Return the (X, Y) coordinate for the center point of the cell that contains the specified text.  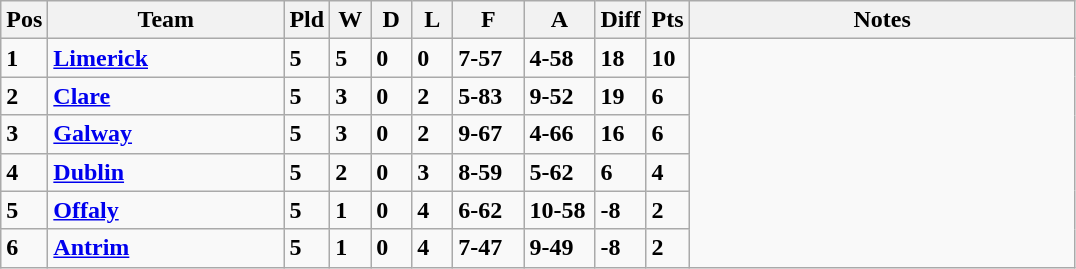
Clare (166, 96)
8-59 (488, 172)
Notes (882, 20)
Pos (24, 20)
F (488, 20)
4-58 (560, 58)
9-49 (560, 248)
18 (620, 58)
19 (620, 96)
L (432, 20)
Dublin (166, 172)
7-57 (488, 58)
9-67 (488, 134)
16 (620, 134)
Antrim (166, 248)
Team (166, 20)
7-47 (488, 248)
9-52 (560, 96)
W (350, 20)
Diff (620, 20)
Galway (166, 134)
Pld (307, 20)
10 (668, 58)
Pts (668, 20)
5-62 (560, 172)
5-83 (488, 96)
10-58 (560, 210)
D (392, 20)
Offaly (166, 210)
A (560, 20)
4-66 (560, 134)
6-62 (488, 210)
Limerick (166, 58)
